Scan for the cell matching the given text and deliver its (x, y) coordinate at center. 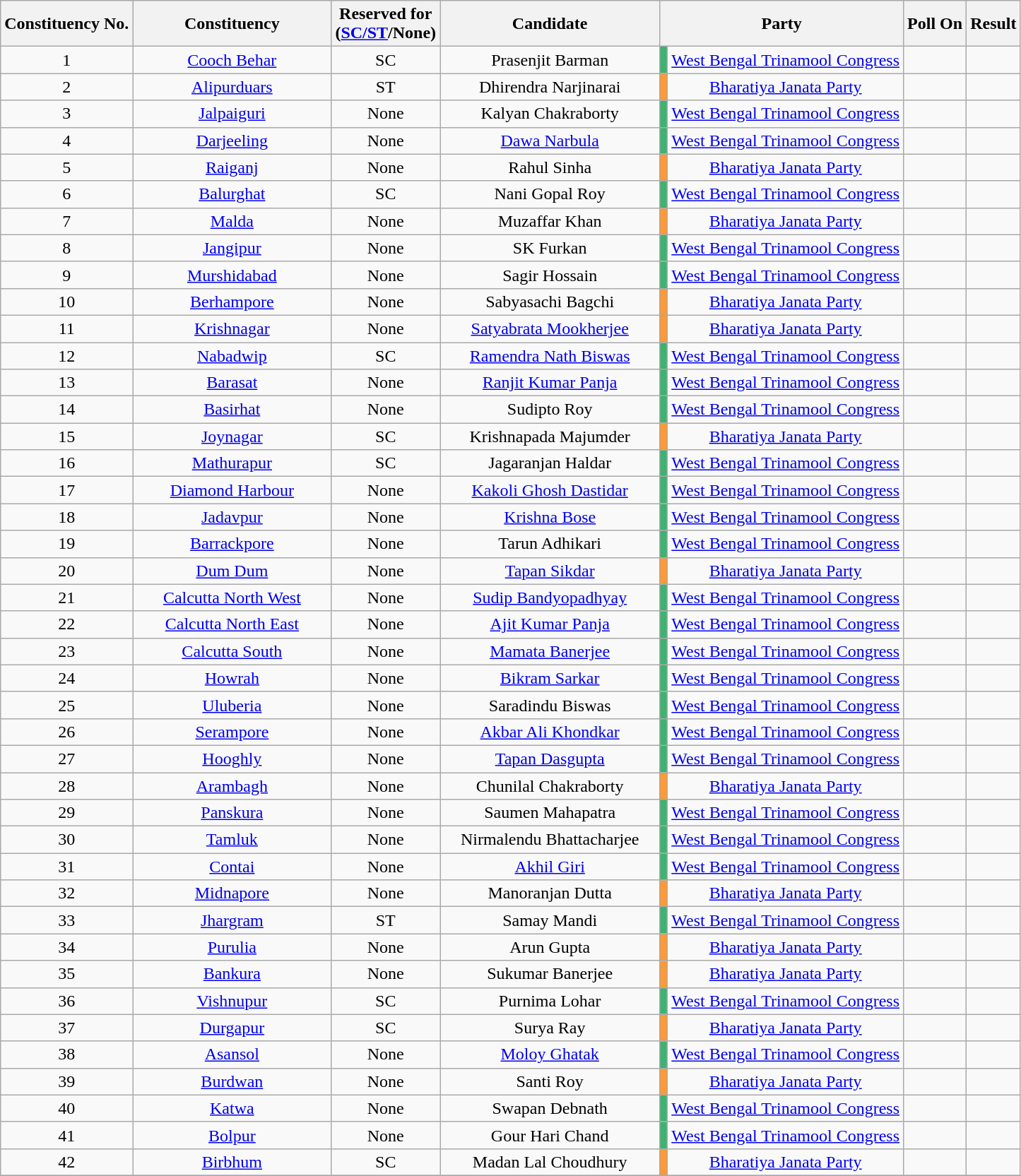
36 (66, 1001)
26 (66, 732)
13 (66, 383)
Barrackpore (232, 544)
Balurghat (232, 194)
24 (66, 678)
40 (66, 1108)
Sagir Hossain (550, 275)
29 (66, 813)
Tapan Dasgupta (550, 759)
Swapan Debnath (550, 1108)
Result (993, 24)
Howrah (232, 678)
Ranjit Kumar Panja (550, 383)
3 (66, 114)
Jagaranjan Haldar (550, 463)
Raiganj (232, 167)
Uluberia (232, 705)
37 (66, 1028)
Constituency (232, 24)
Akhil Giri (550, 867)
Tarun Adhikari (550, 544)
Birbhum (232, 1162)
Reserved for(SC/ST/None) (386, 24)
Bikram Sarkar (550, 678)
Sabyasachi Bagchi (550, 302)
Dum Dum (232, 571)
Barasat (232, 383)
10 (66, 302)
22 (66, 624)
42 (66, 1162)
Berhampore (232, 302)
31 (66, 867)
Bolpur (232, 1135)
Tapan Sikdar (550, 571)
Jangipur (232, 248)
Arun Gupta (550, 947)
Malda (232, 221)
Murshidabad (232, 275)
Bankura (232, 974)
Rahul Sinha (550, 167)
Calcutta North West (232, 598)
Madan Lal Choudhury (550, 1162)
Vishnupur (232, 1001)
Gour Hari Chand (550, 1135)
Krishna Bose (550, 517)
Purnima Lohar (550, 1001)
Sukumar Banerjee (550, 974)
25 (66, 705)
6 (66, 194)
16 (66, 463)
Basirhat (232, 410)
Calcutta South (232, 651)
Dhirendra Narjinarai (550, 87)
Poll On (936, 24)
23 (66, 651)
Jadavpur (232, 517)
Sudip Bandyopadhyay (550, 598)
Cooch Behar (232, 60)
38 (66, 1055)
11 (66, 328)
Muzaffar Khan (550, 221)
Krishnagar (232, 328)
Panskura (232, 813)
Nani Gopal Roy (550, 194)
1 (66, 60)
7 (66, 221)
Arambagh (232, 786)
Krishnapada Majumder (550, 436)
Sudipto Roy (550, 410)
5 (66, 167)
17 (66, 490)
2 (66, 87)
Kakoli Ghosh Dastidar (550, 490)
Contai (232, 867)
Burdwan (232, 1081)
Candidate (550, 24)
Jalpaiguri (232, 114)
Satyabrata Mookherjee (550, 328)
21 (66, 598)
Prasenjit Barman (550, 60)
Samay Mandi (550, 920)
Tamluk (232, 840)
20 (66, 571)
Saradindu Biswas (550, 705)
Santi Roy (550, 1081)
Akbar Ali Khondkar (550, 732)
Joynagar (232, 436)
Nirmalendu Bhattacharjee (550, 840)
34 (66, 947)
39 (66, 1081)
4 (66, 141)
Ramendra Nath Biswas (550, 355)
Mathurapur (232, 463)
Saumen Mahapatra (550, 813)
Ajit Kumar Panja (550, 624)
Jhargram (232, 920)
12 (66, 355)
Party (781, 24)
Constituency No. (66, 24)
Manoranjan Dutta (550, 893)
Alipurduars (232, 87)
35 (66, 974)
Durgapur (232, 1028)
28 (66, 786)
9 (66, 275)
Asansol (232, 1055)
Katwa (232, 1108)
Moloy Ghatak (550, 1055)
18 (66, 517)
8 (66, 248)
Surya Ray (550, 1028)
32 (66, 893)
Calcutta North East (232, 624)
19 (66, 544)
33 (66, 920)
Serampore (232, 732)
41 (66, 1135)
Mamata Banerjee (550, 651)
Hooghly (232, 759)
Purulia (232, 947)
SK Furkan (550, 248)
15 (66, 436)
27 (66, 759)
30 (66, 840)
Nabadwip (232, 355)
Kalyan Chakraborty (550, 114)
Diamond Harbour (232, 490)
Chunilal Chakraborty (550, 786)
14 (66, 410)
Dawa Narbula (550, 141)
Darjeeling (232, 141)
Midnapore (232, 893)
